Search for the cell housing the specified text and yield its [X, Y] center coordinate. 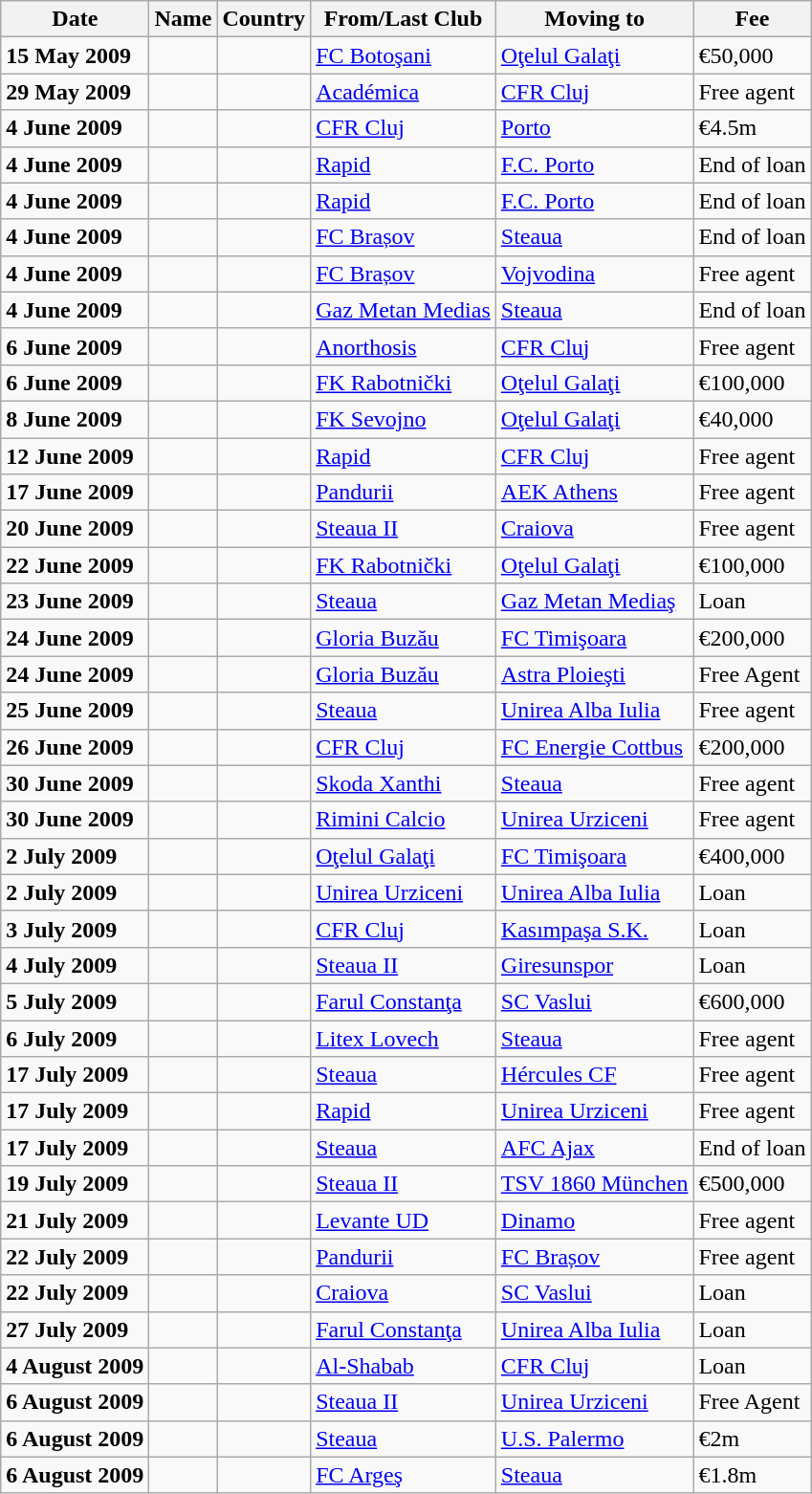
Vojvodina [595, 274]
€50,000 [752, 55]
22 June 2009 [75, 565]
Country [264, 19]
23 June 2009 [75, 602]
Académica [404, 92]
FC Energie Cottbus [595, 747]
Levante UD [404, 1220]
FC Botoşani [404, 55]
Name [184, 19]
Litex Lovech [404, 1038]
€2m [752, 1439]
AEK Athens [595, 493]
Date [75, 19]
TSV 1860 München [595, 1184]
Kasımpaşa S.K. [595, 929]
8 June 2009 [75, 419]
Anorthosis [404, 346]
Hércules CF [595, 1075]
3 July 2009 [75, 929]
27 July 2009 [75, 1329]
FK Sevojno [404, 419]
25 June 2009 [75, 711]
€4.5m [752, 128]
12 June 2009 [75, 456]
4 August 2009 [75, 1366]
€600,000 [752, 1001]
€1.8m [752, 1475]
Al-Shabab [404, 1366]
26 June 2009 [75, 747]
15 May 2009 [75, 55]
FC Argeş [404, 1475]
Rimini Calcio [404, 820]
21 July 2009 [75, 1220]
€400,000 [752, 856]
AFC Ajax [595, 1148]
Fee [752, 19]
6 July 2009 [75, 1038]
Gaz Metan Mediaş [595, 602]
19 July 2009 [75, 1184]
€40,000 [752, 419]
Giresunspor [595, 965]
Gaz Metan Medias [404, 310]
Moving to [595, 19]
Dinamo [595, 1220]
29 May 2009 [75, 92]
Skoda Xanthi [404, 783]
From/Last Club [404, 19]
Porto [595, 128]
€500,000 [752, 1184]
4 July 2009 [75, 965]
Astra Ploieşti [595, 674]
20 June 2009 [75, 529]
17 June 2009 [75, 493]
5 July 2009 [75, 1001]
U.S. Palermo [595, 1439]
